Return the [X, Y] coordinate for the center point of the cell that contains the specified text.  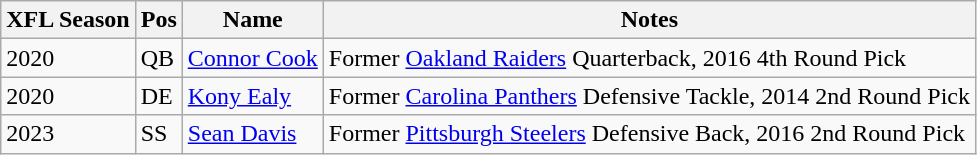
SS [158, 134]
Former Pittsburgh Steelers Defensive Back, 2016 2nd Round Pick [649, 134]
Connor Cook [252, 58]
DE [158, 96]
Name [252, 20]
QB [158, 58]
XFL Season [68, 20]
2023 [68, 134]
Former Oakland Raiders Quarterback, 2016 4th Round Pick [649, 58]
Sean Davis [252, 134]
Pos [158, 20]
Kony Ealy [252, 96]
Former Carolina Panthers Defensive Tackle, 2014 2nd Round Pick [649, 96]
Notes [649, 20]
